From the cell containing the given text, extract its center point as [X, Y] coordinate. 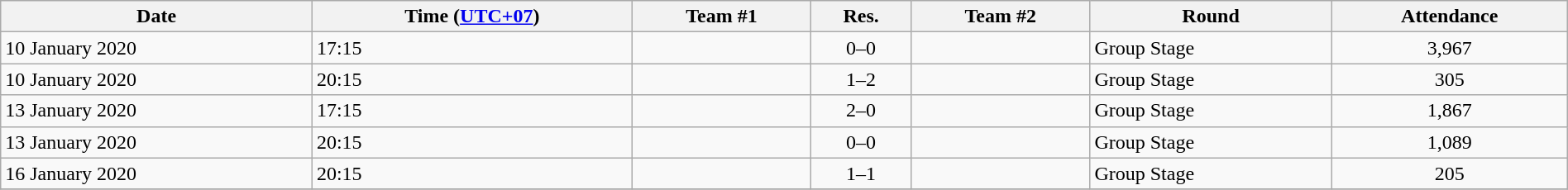
2–0 [862, 111]
305 [1449, 79]
Team #1 [721, 17]
205 [1449, 173]
3,967 [1449, 48]
1,867 [1449, 111]
Team #2 [1000, 17]
Date [157, 17]
Attendance [1449, 17]
1,089 [1449, 142]
1–2 [862, 79]
1–1 [862, 173]
16 January 2020 [157, 173]
Res. [862, 17]
Round [1211, 17]
Time (UTC+07) [471, 17]
